Determine the (X, Y) coordinate at the center of the cell enclosing the given text.  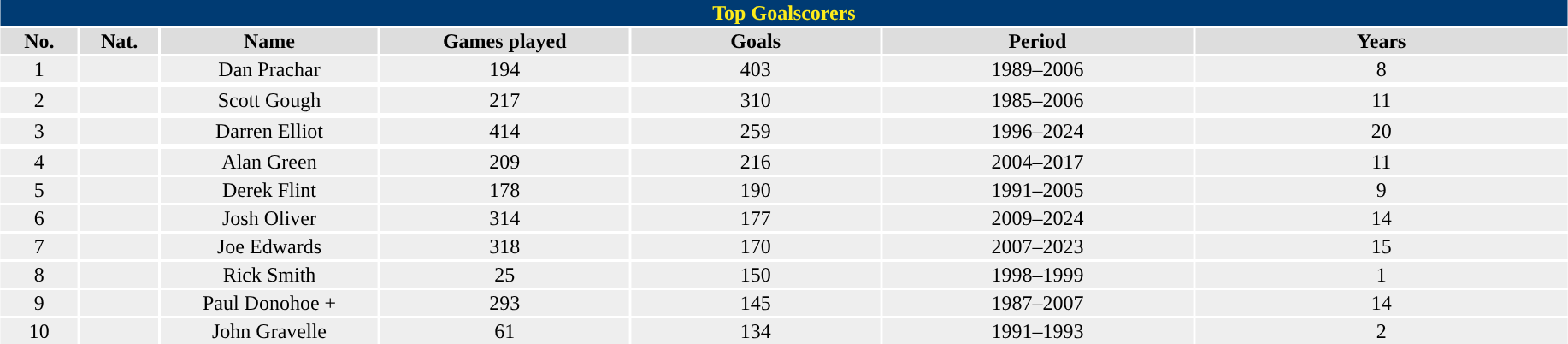
150 (755, 275)
John Gravelle (269, 331)
1998–1999 (1038, 275)
170 (755, 246)
Years (1382, 41)
403 (755, 69)
Derek Flint (269, 190)
217 (504, 100)
1989–2006 (1038, 69)
Scott Gough (269, 100)
Period (1038, 41)
2007–2023 (1038, 246)
194 (504, 69)
10 (39, 331)
Games played (504, 41)
1985–2006 (1038, 100)
1991–1993 (1038, 331)
293 (504, 303)
Name (269, 41)
6 (39, 218)
Rick Smith (269, 275)
No. (39, 41)
4 (39, 162)
3 (39, 131)
7 (39, 246)
2009–2024 (1038, 218)
1987–2007 (1038, 303)
318 (504, 246)
Top Goalscorers (783, 13)
Dan Prachar (269, 69)
15 (1382, 246)
414 (504, 131)
25 (504, 275)
134 (755, 331)
1991–2005 (1038, 190)
310 (755, 100)
Goals (755, 41)
Paul Donohoe + (269, 303)
259 (755, 131)
209 (504, 162)
20 (1382, 131)
61 (504, 331)
5 (39, 190)
Josh Oliver (269, 218)
190 (755, 190)
2004–2017 (1038, 162)
177 (755, 218)
Alan Green (269, 162)
1996–2024 (1038, 131)
Joe Edwards (269, 246)
216 (755, 162)
145 (755, 303)
Darren Elliot (269, 131)
Nat. (120, 41)
178 (504, 190)
314 (504, 218)
